Detect which cell encompasses the target text, then output its (x, y) center coordinate. 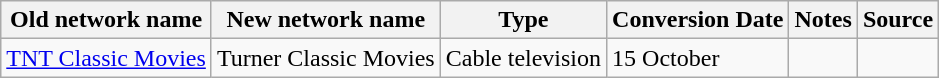
New network name (326, 20)
TNT Classic Movies (106, 58)
Conversion Date (698, 20)
15 October (698, 58)
Old network name (106, 20)
Type (523, 20)
Notes (823, 20)
Source (898, 20)
Cable television (523, 58)
Turner Classic Movies (326, 58)
